Capture the cell that displays the provided text and extract its (X, Y) central coordinate. 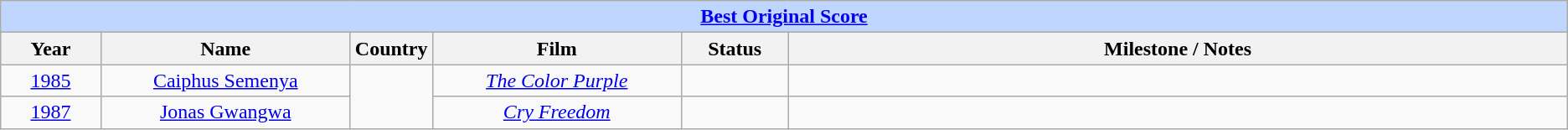
Best Original Score (784, 17)
1987 (50, 112)
Caiphus Semenya (225, 81)
Cry Freedom (556, 112)
Milestone / Notes (1178, 49)
Film (556, 49)
Country (391, 49)
Year (50, 49)
Name (225, 49)
Jonas Gwangwa (225, 112)
The Color Purple (556, 81)
1985 (50, 81)
Status (734, 49)
